Locate the cell with the specified text and output its [x, y] center coordinate. 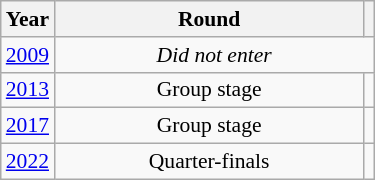
Quarter-finals [209, 162]
2022 [28, 162]
Round [209, 19]
2017 [28, 126]
2009 [28, 55]
Did not enter [214, 55]
Year [28, 19]
2013 [28, 90]
